Determine the (x, y) coordinate at the center of the cell enclosing the given text.  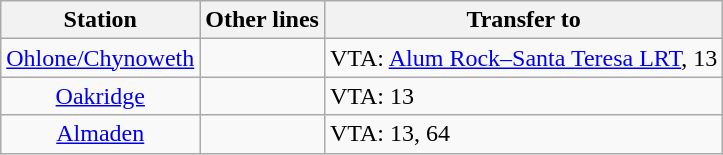
VTA: Alum Rock–Santa Teresa LRT, 13 (523, 58)
Oakridge (100, 96)
Other lines (262, 20)
VTA: 13, 64 (523, 134)
Station (100, 20)
Ohlone/Chynoweth (100, 58)
Almaden (100, 134)
Transfer to (523, 20)
VTA: 13 (523, 96)
